Return the (X, Y) coordinate for the center point of the cell that contains the specified text.  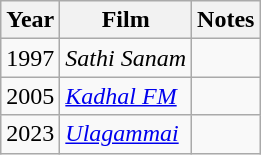
Film (126, 20)
Sathi Sanam (126, 58)
Ulagammai (126, 134)
Notes (226, 20)
Kadhal FM (126, 96)
2023 (30, 134)
Year (30, 20)
2005 (30, 96)
1997 (30, 58)
